Extract the [X, Y] coordinate from the center of the cell holding the provided text.  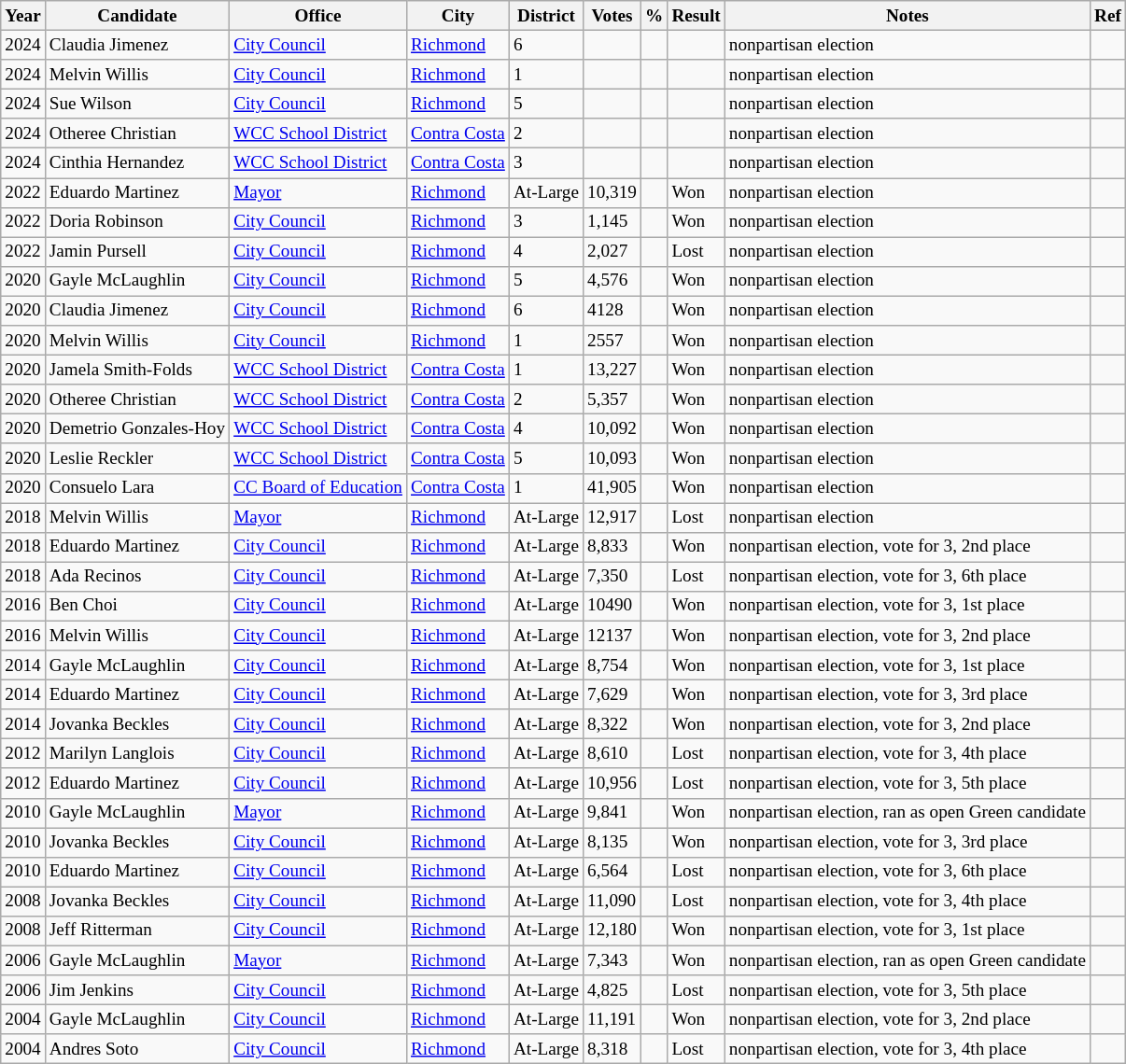
1,145 [612, 222]
Notes [908, 16]
Sue Wilson [136, 104]
Jeff Ritterman [136, 931]
8,318 [612, 1049]
10490 [612, 606]
Year [23, 16]
% [654, 16]
District [545, 16]
Candidate [136, 16]
12137 [612, 636]
Marilyn Langlois [136, 754]
4,825 [612, 990]
Office [318, 16]
8,610 [612, 754]
11,090 [612, 902]
Result [697, 16]
4128 [612, 311]
4,576 [612, 281]
Leslie Reckler [136, 458]
10,956 [612, 783]
11,191 [612, 1019]
5,357 [612, 399]
2557 [612, 341]
Cinthia Hernandez [136, 163]
8,833 [612, 547]
7,629 [612, 694]
8,322 [612, 724]
10,093 [612, 458]
Ref [1108, 16]
Doria Robinson [136, 222]
6,564 [612, 872]
Demetrio Gonzales-Hoy [136, 429]
Andres Soto [136, 1049]
Ada Recinos [136, 577]
8,754 [612, 665]
Jim Jenkins [136, 990]
9,841 [612, 813]
10,319 [612, 192]
12,180 [612, 931]
CC Board of Education [318, 488]
Votes [612, 16]
12,917 [612, 517]
2,027 [612, 252]
Consuelo Lara [136, 488]
41,905 [612, 488]
13,227 [612, 370]
7,350 [612, 577]
Ben Choi [136, 606]
8,135 [612, 842]
10,092 [612, 429]
Jamin Pursell [136, 252]
7,343 [612, 960]
City [457, 16]
Jamela Smith-Folds [136, 370]
